Provide the (x, y) coordinate of the cell's center where the given text is located.  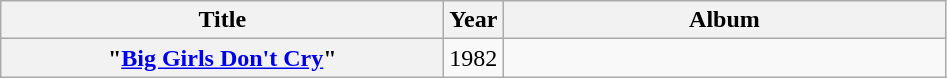
Year (474, 20)
1982 (474, 58)
Title (222, 20)
Album (724, 20)
"Big Girls Don't Cry" (222, 58)
